Find where the given text appears and provide that cell's center as (X, Y) coordinate. 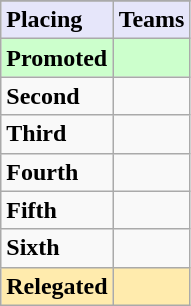
Third (57, 134)
Sixth (57, 248)
Promoted (57, 58)
Relegated (57, 286)
Placing (57, 20)
Second (57, 96)
Teams (152, 20)
Fourth (57, 172)
Fifth (57, 210)
